Detect which cell encompasses the target text, then output its [X, Y] center coordinate. 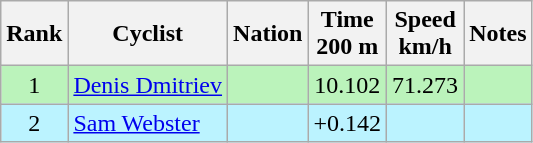
Speedkm/h [426, 34]
Notes [498, 34]
+0.142 [348, 123]
Cyclist [148, 34]
71.273 [426, 85]
Time200 m [348, 34]
1 [34, 85]
Sam Webster [148, 123]
10.102 [348, 85]
Denis Dmitriev [148, 85]
Nation [268, 34]
Rank [34, 34]
2 [34, 123]
